For the text-containing cell, return its midpoint in [x, y] coordinate format. 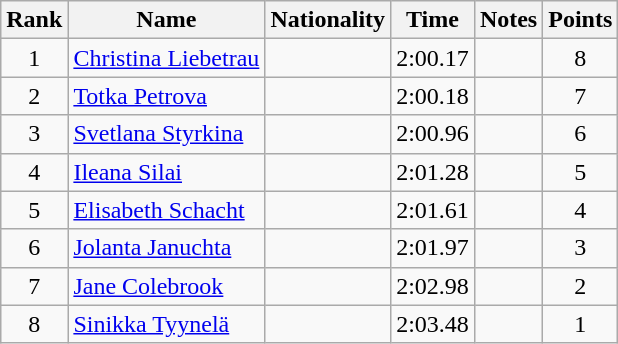
2:03.48 [433, 324]
Ileana Silai [166, 172]
Elisabeth Schacht [166, 210]
2:01.61 [433, 210]
Christina Liebetrau [166, 58]
Name [166, 20]
2:02.98 [433, 286]
Sinikka Tyynelä [166, 324]
Totka Petrova [166, 96]
Points [580, 20]
Svetlana Styrkina [166, 134]
Time [433, 20]
Notes [508, 20]
Jane Colebrook [166, 286]
Rank [34, 20]
2:00.18 [433, 96]
2:01.28 [433, 172]
2:01.97 [433, 248]
Nationality [328, 20]
2:00.96 [433, 134]
Jolanta Januchta [166, 248]
2:00.17 [433, 58]
